For the text-containing cell, return its midpoint in [x, y] coordinate format. 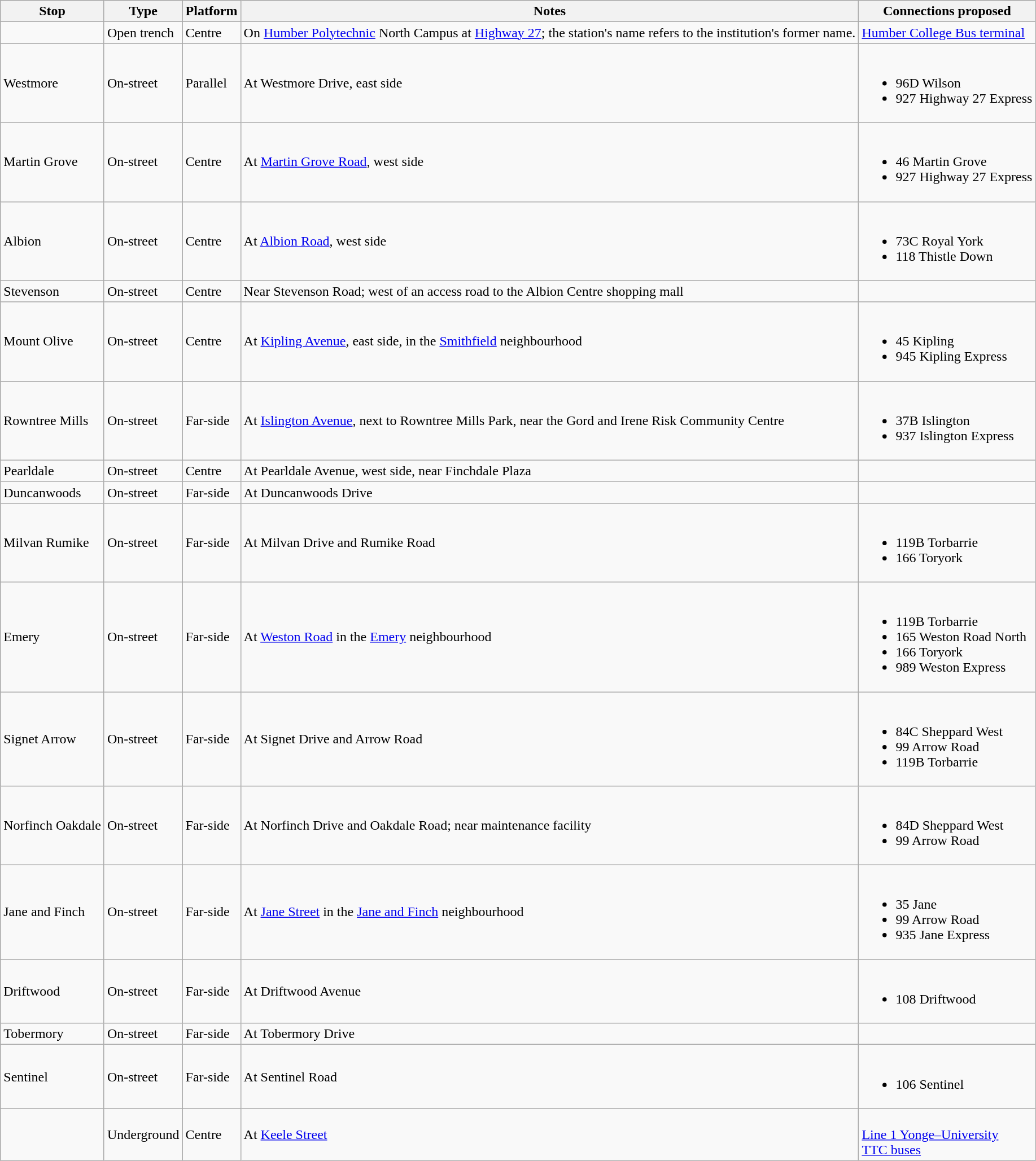
At Jane Street in the Jane and Finch neighbourhood [550, 912]
Open trench [143, 33]
Norfinch Oakdale [53, 826]
Notes [550, 11]
Pearldale [53, 471]
Platform [211, 11]
45 Kipling945 Kipling Express [947, 341]
Albion [53, 241]
Mount Olive [53, 341]
Connections proposed [947, 11]
96D Wilson927 Highway 27 Express [947, 83]
At Driftwood Avenue [550, 991]
Near Stevenson Road; west of an access road to the Albion Centre shopping mall [550, 291]
Type [143, 11]
46 Martin Grove927 Highway 27 Express [947, 162]
84C Sheppard West99 Arrow Road119B Torbarrie [947, 739]
Parallel [211, 83]
35 Jane99 Arrow Road935 Jane Express [947, 912]
At Weston Road in the Emery neighbourhood [550, 637]
108 Driftwood [947, 991]
Jane and Finch [53, 912]
Driftwood [53, 991]
At Islington Avenue, next to Rowntree Mills Park, near the Gord and Irene Risk Community Centre [550, 420]
106 Sentinel [947, 1077]
Martin Grove [53, 162]
73C Royal York118 Thistle Down [947, 241]
Signet Arrow [53, 739]
At Sentinel Road [550, 1077]
At Norfinch Drive and Oakdale Road; near maintenance facility [550, 826]
Emery [53, 637]
At Kipling Avenue, east side, in the Smithfield neighbourhood [550, 341]
Tobermory [53, 1034]
119B Torbarrie166 Toryork [947, 542]
At Duncanwoods Drive [550, 492]
84D Sheppard West99 Arrow Road [947, 826]
At Albion Road, west side [550, 241]
Stevenson [53, 291]
Underground [143, 1134]
At Tobermory Drive [550, 1034]
Line 1 Yonge–University TTC buses [947, 1134]
At Milvan Drive and Rumike Road [550, 542]
Sentinel [53, 1077]
Humber College Bus terminal [947, 33]
Stop [53, 11]
At Martin Grove Road, west side [550, 162]
Duncanwoods [53, 492]
Rowntree Mills [53, 420]
119B Torbarrie165 Weston Road North166 Toryork989 Weston Express [947, 637]
Westmore [53, 83]
At Signet Drive and Arrow Road [550, 739]
Milvan Rumike [53, 542]
At Keele Street [550, 1134]
On Humber Polytechnic North Campus at Highway 27; the station's name refers to the institution's former name. [550, 33]
At Pearldale Avenue, west side, near Finchdale Plaza [550, 471]
At Westmore Drive, east side [550, 83]
37B Islington937 Islington Express [947, 420]
